Return [X, Y] of the center of cell containing provided text 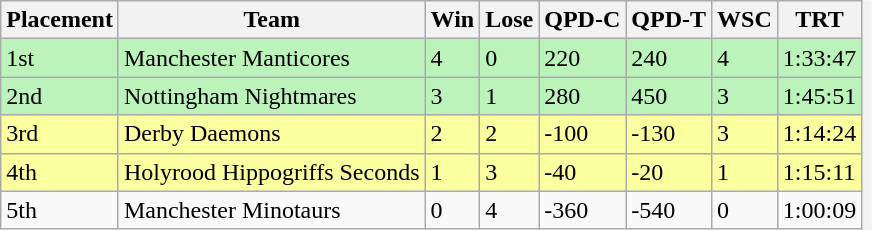
1st [60, 58]
Manchester Manticores [272, 58]
1:00:09 [819, 210]
-360 [582, 210]
220 [582, 58]
WSC [745, 20]
QPD-C [582, 20]
1:33:47 [819, 58]
2nd [60, 96]
3rd [60, 134]
-130 [669, 134]
-100 [582, 134]
TRT [819, 20]
1:15:11 [819, 172]
Team [272, 20]
QPD-T [669, 20]
Win [452, 20]
-20 [669, 172]
4th [60, 172]
Manchester Minotaurs [272, 210]
450 [669, 96]
240 [669, 58]
1:14:24 [819, 134]
-540 [669, 210]
1:45:51 [819, 96]
280 [582, 96]
Placement [60, 20]
Holyrood Hippogriffs Seconds [272, 172]
-40 [582, 172]
Derby Daemons [272, 134]
Nottingham Nightmares [272, 96]
5th [60, 210]
Lose [510, 20]
